Scan for the cell matching the given text and deliver its (x, y) coordinate at center. 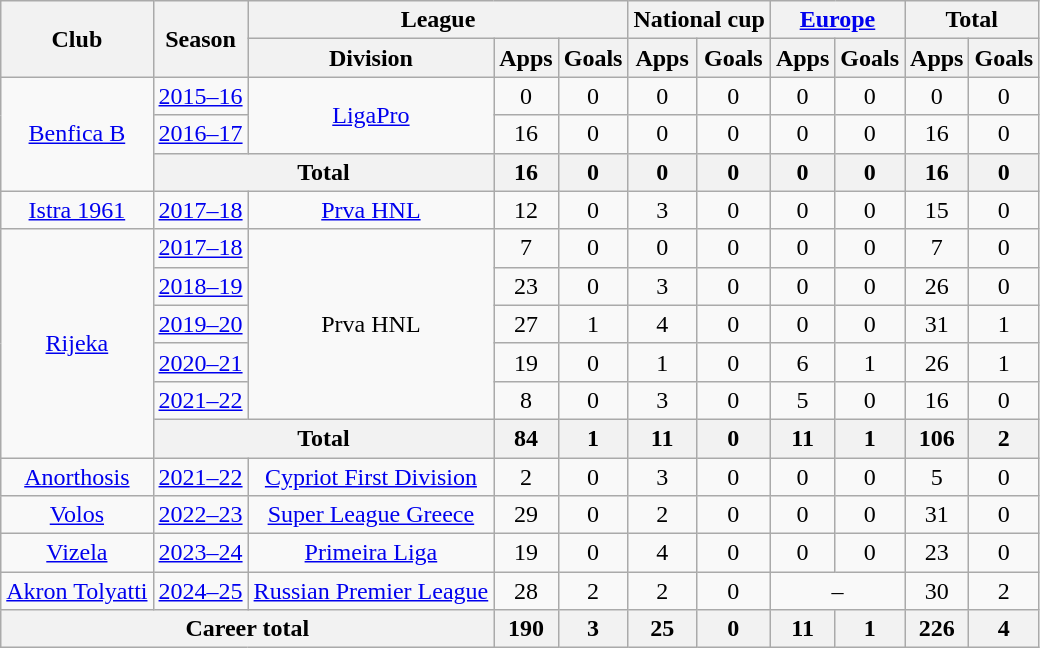
Russian Premier League (371, 591)
190 (526, 629)
Division (371, 58)
2023–24 (200, 553)
2020–21 (200, 362)
– (837, 591)
2015–16 (200, 96)
106 (937, 438)
Primeira Liga (371, 553)
29 (526, 515)
2019–20 (200, 324)
Volos (77, 515)
League (438, 20)
15 (937, 210)
Cypriot First Division (371, 477)
8 (526, 400)
6 (802, 362)
2024–25 (200, 591)
National cup (699, 20)
2022–23 (200, 515)
Super League Greece (371, 515)
12 (526, 210)
Istra 1961 (77, 210)
Akron Tolyatti (77, 591)
2018–19 (200, 286)
Anorthosis (77, 477)
226 (937, 629)
Career total (248, 629)
LigaPro (371, 115)
27 (526, 324)
Benfica B (77, 134)
28 (526, 591)
25 (662, 629)
Season (200, 39)
2016–17 (200, 134)
Club (77, 39)
Rijeka (77, 343)
84 (526, 438)
Vizela (77, 553)
Europe (837, 20)
30 (937, 591)
